Pinpoint the cell where the given text exists, returning its (x, y) midpoint coordinate. 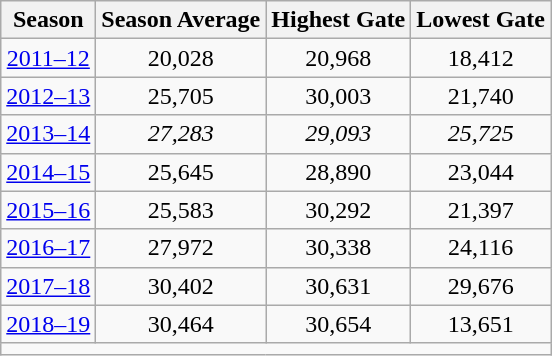
24,116 (481, 248)
25,725 (481, 134)
27,283 (181, 134)
30,402 (181, 286)
25,705 (181, 96)
23,044 (481, 172)
2013–14 (48, 134)
30,464 (181, 324)
30,003 (338, 96)
18,412 (481, 58)
27,972 (181, 248)
Highest Gate (338, 20)
2018–19 (48, 324)
21,740 (481, 96)
13,651 (481, 324)
30,654 (338, 324)
Season Average (181, 20)
28,890 (338, 172)
2016–17 (48, 248)
2015–16 (48, 210)
20,028 (181, 58)
2011–12 (48, 58)
30,631 (338, 286)
25,645 (181, 172)
Season (48, 20)
29,093 (338, 134)
21,397 (481, 210)
20,968 (338, 58)
25,583 (181, 210)
30,292 (338, 210)
Lowest Gate (481, 20)
30,338 (338, 248)
2012–13 (48, 96)
29,676 (481, 286)
2017–18 (48, 286)
2014–15 (48, 172)
